Return [X, Y] of the center of cell containing provided text 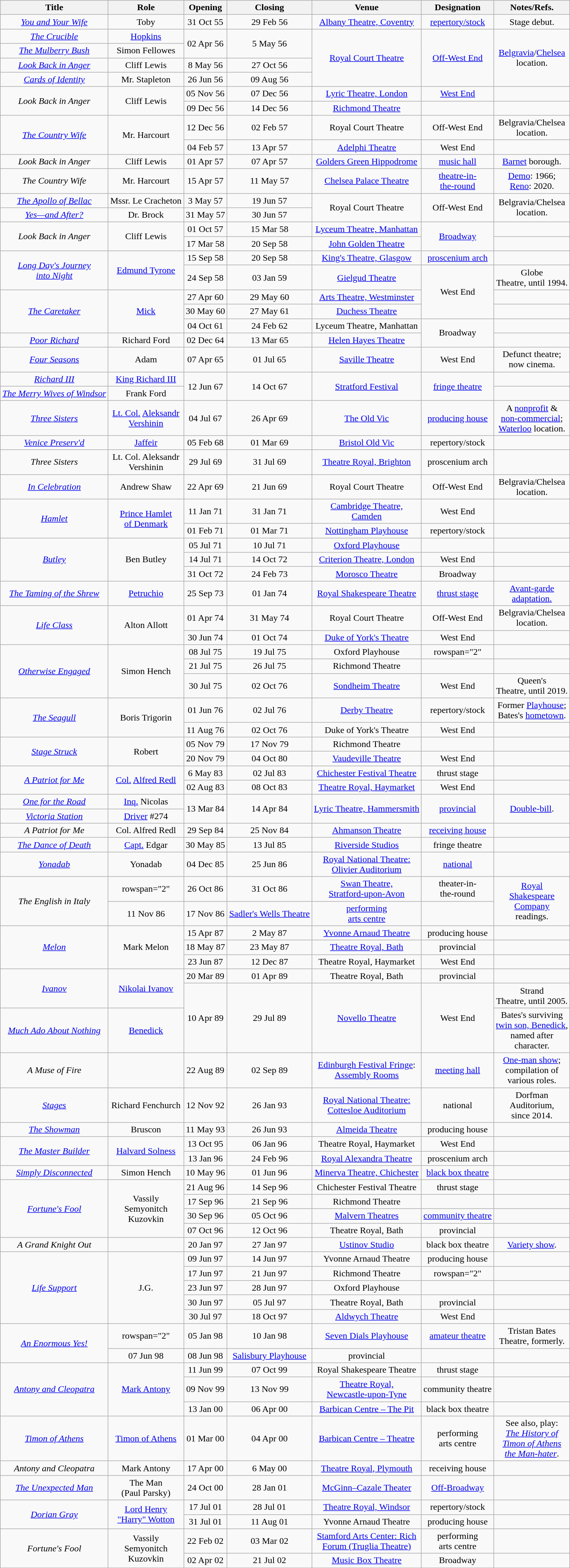
Tristan BatesTheatre, formerly. [532, 1336]
Queen'sTheatre, until 2019. [532, 685]
01 Mar 71 [270, 531]
31 Oct 72 [205, 574]
Melon [54, 947]
01 Jul 65 [270, 360]
Simply Disconnected [54, 1173]
Richard III [54, 379]
The Merry Wives of Windsor [54, 393]
Ben Butley [146, 560]
29 Jul 69 [205, 462]
13 Jan 96 [205, 1158]
24 Feb 62 [270, 326]
An Enormous Yes! [54, 1343]
Bristol Old Vic [367, 442]
22 Feb 02 [205, 1541]
Seven Dials Playhouse [367, 1336]
02 Jul 76 [270, 710]
The Man(Paul Parsky) [146, 1488]
Capt. Edgar [146, 845]
26 Jun 56 [205, 79]
27 Oct 56 [270, 65]
31 Oct 86 [270, 889]
Life Support [54, 1288]
Robert [146, 751]
Mark Melon [146, 947]
01 Apr 74 [205, 618]
Jaffeir [146, 442]
04 Oct 61 [205, 326]
31 May 74 [270, 618]
Mssr. Le Cracheton [146, 201]
01 Apr 89 [270, 976]
02 Aug 83 [205, 787]
6 May 00 [270, 1468]
Role [146, 8]
28 Jun 97 [270, 1288]
09 Jun 97 [205, 1259]
The English in Italy [54, 901]
09 Aug 56 [270, 79]
06 Jan 96 [270, 1144]
13 Nov 99 [270, 1390]
30 May 60 [205, 311]
10 Jul 71 [270, 545]
Richard Ford [146, 340]
08 Jul 75 [205, 652]
26 Jan 93 [270, 1105]
30 Jun 57 [270, 215]
Prince Hamletof Denmark [146, 518]
Yes—and After? [54, 215]
Stratford Festival [367, 386]
31 May 57 [205, 215]
11 Nov 86 [146, 914]
Demo: 1966;Reno: 2020. [532, 181]
Duchess Theatre [367, 311]
02 Jul 83 [270, 773]
04 Oct 80 [270, 758]
04 Feb 57 [205, 147]
Mr. Stapleton [146, 79]
Simon Fellowes [146, 51]
theater-in-the-round [458, 889]
01 Oct 74 [270, 637]
30 Jun 74 [205, 637]
Ahmanson Theatre [367, 830]
10 Apr 89 [205, 1018]
02 Feb 57 [270, 128]
14 Sep 96 [270, 1187]
Opening [205, 8]
King's Theatre, Glasgow [367, 258]
17 Mar 58 [205, 244]
31 Jan 71 [270, 512]
The Mulberry Bush [54, 51]
Stage Struck [54, 751]
25 Nov 84 [270, 830]
22 Aug 89 [205, 1070]
The Master Builder [54, 1151]
11 Jun 99 [205, 1370]
Richard Fenchurch [146, 1105]
Hamlet [54, 518]
31 Jul 01 [205, 1522]
Much Ado About Nothing [54, 1030]
05 Jul 71 [205, 545]
18 Oct 97 [270, 1316]
Morosco Theatre [367, 574]
15 Mar 58 [270, 229]
Albany Theatre, Coventry [367, 22]
12 Dec 56 [205, 128]
Long Day's Journeyinto Night [54, 271]
J.G. [146, 1288]
14 Dec 56 [270, 108]
music hall [458, 161]
17 Jul 01 [205, 1507]
Royal Alexandra Theatre [367, 1158]
23 Jun 97 [205, 1288]
Lyric Theatre, London [367, 94]
The Crucible [54, 36]
Salisbury Playhouse [270, 1355]
02 Apr 02 [205, 1560]
Gielgud Theatre [367, 277]
Minerva Theatre, Chichester [367, 1173]
Cambridge Theatre,Camden [367, 512]
One for the Road [54, 802]
13 Apr 57 [270, 147]
Butley [54, 560]
02 Apr 56 [205, 43]
You and Your Wife [54, 22]
A Muse of Fire [54, 1070]
Cards of Identity [54, 79]
04 Jul 67 [205, 418]
17 Nov 79 [270, 744]
06 Apr 00 [270, 1409]
Barbican Centre – Theatre [367, 1439]
Riverside Studios [367, 845]
Nottingham Playhouse [367, 531]
Benedick [146, 1030]
One-man show;compilation ofvarious roles. [532, 1070]
01 Jun 96 [270, 1173]
Arts Theatre, Westminster [367, 297]
The Dance of Death [54, 845]
01 Apr 57 [205, 161]
The Unexpected Man [54, 1488]
Frank Ford [146, 393]
Stage debut. [532, 22]
Variety show. [532, 1245]
McGinn–Cazale Theater [367, 1488]
26 Jun 93 [270, 1130]
Royal National Theatre:Cottesloe Auditorium [367, 1105]
01 Jan 74 [270, 593]
11 Aug 76 [205, 730]
11 Jan 71 [205, 512]
Four Seasons [54, 360]
03 Mar 02 [270, 1541]
01 Feb 71 [205, 531]
30 Jul 75 [205, 685]
8 May 56 [205, 65]
23 Jun 87 [205, 962]
19 Jul 75 [270, 652]
14 Jun 97 [270, 1259]
Life Class [54, 625]
21 Sep 96 [270, 1202]
5 May 56 [270, 43]
Helen Hayes Theatre [367, 340]
13 Jan 00 [205, 1409]
10 May 96 [205, 1173]
Venue [367, 8]
03 Jan 59 [270, 277]
30 Sep 96 [205, 1216]
Dr. Brock [146, 215]
02 Dec 64 [205, 340]
29 May 60 [270, 297]
23 May 87 [270, 947]
14 Oct 67 [270, 386]
Sadler's Wells Theatre [270, 914]
3 May 57 [205, 201]
Nikolai Ivanov [146, 988]
17 Sep 96 [205, 1202]
30 May 85 [205, 845]
StrandTheatre, until 2005. [532, 995]
Swan Theatre,Stratford-upon-Avon [367, 889]
29 Jul 89 [270, 1018]
Royal National Theatre:Olivier Auditorium [367, 864]
Ivanov [54, 988]
13 Mar 65 [270, 340]
17 Apr 00 [205, 1468]
Andrew Shaw [146, 487]
Theatre Royal,Newcastle-upon-Tyne [367, 1390]
17 Nov 86 [205, 914]
The Seagull [54, 717]
07 Dec 56 [270, 94]
15 Apr 87 [205, 933]
Bruscon [146, 1130]
26 Apr 69 [270, 418]
Adam [146, 360]
05 Oct 96 [270, 1216]
11 May 93 [205, 1130]
01 Mar 00 [205, 1439]
24 Feb 96 [270, 1158]
05 Jul 97 [270, 1302]
14 Jul 71 [205, 560]
10 Jan 98 [270, 1336]
A Grand Knight Out [54, 1245]
Lyric Theatre, Hammersmith [367, 809]
Off-Broadway [458, 1488]
Title [54, 8]
21 Aug 96 [205, 1187]
30 Jun 97 [205, 1302]
6 May 83 [205, 773]
20 Nov 79 [205, 758]
theatre-in-the-round [458, 181]
08 Oct 83 [270, 787]
24 Oct 00 [205, 1488]
amateur theatre [458, 1336]
Ustinov Studio [367, 1245]
11 May 57 [270, 181]
Aldwych Theatre [367, 1316]
01 Mar 69 [270, 442]
17 Jun 97 [205, 1273]
Theatre Royal, Plymouth [367, 1468]
John Golden Theatre [367, 244]
20 Jan 97 [205, 1245]
09 Dec 56 [205, 108]
15 Apr 57 [205, 181]
05 Nov 79 [205, 744]
25 Sep 73 [205, 593]
05 Nov 56 [205, 94]
Adelphi Theatre [367, 147]
14 Oct 72 [270, 560]
Almeida Theatre [367, 1130]
19 Jun 57 [270, 201]
07 Oct 96 [205, 1230]
Inq. Nicolas [146, 802]
26 Jul 75 [270, 666]
See also, play:The History ofTimon of Athensthe Man-hater. [532, 1439]
30 Jul 97 [205, 1316]
Toby [146, 22]
12 Dec 87 [270, 962]
Bates's survivingtwin son, Benedick,named aftercharacter. [532, 1030]
Closing [270, 8]
Chelsea Palace Theatre [367, 181]
Derby Theatre [367, 710]
27 Jan 97 [270, 1245]
05 Feb 68 [205, 442]
Edinburgh Festival Fringe:Assembly Rooms [367, 1070]
22 Apr 69 [205, 487]
Double-bill. [532, 809]
Otherwise Engaged [54, 671]
07 Apr 65 [205, 360]
Music Box Theatre [367, 1560]
01 Jun 76 [205, 710]
14 Apr 84 [270, 809]
31 Oct 55 [205, 22]
05 Jan 98 [205, 1336]
Sondheim Theatre [367, 685]
Theatre Royal, Windsor [367, 1507]
29 Sep 84 [205, 830]
The Showman [54, 1130]
Avant-gardeadaptation. [532, 593]
18 May 87 [205, 947]
29 Feb 56 [270, 22]
27 Apr 60 [205, 297]
24 Sep 58 [205, 277]
12 Oct 96 [270, 1230]
21 Jun 97 [270, 1273]
Lord Henry"Harry" Wotton [146, 1514]
Driver #274 [146, 816]
The Taming of the Shrew [54, 593]
08 Jun 98 [205, 1355]
Theatre Royal, Brighton [367, 462]
Defunct theatre;now cinema. [532, 360]
King Richard III [146, 379]
Former Playhouse;Bates's hometown. [532, 710]
20 Mar 89 [205, 976]
12 Nov 92 [205, 1105]
The Apollo of Bellac [54, 201]
04 Dec 85 [205, 864]
Mick [146, 311]
Notes/Refs. [532, 8]
A nonprofit &non-commercial;Waterloo location. [532, 418]
31 Jul 69 [270, 462]
Vaudeville Theatre [367, 758]
meeting hall [458, 1070]
28 Jan 01 [270, 1488]
RoyalShakespeareCompanyreadings. [532, 901]
02 Sep 89 [270, 1070]
Malvern Theatres [367, 1216]
15 Sep 58 [205, 258]
Boris Trigorin [146, 717]
The Old Vic [367, 418]
Hopkins [146, 36]
01 Oct 57 [205, 229]
07 Jun 98 [146, 1355]
Novello Theatre [367, 1018]
28 Jul 01 [270, 1507]
Saville Theatre [367, 360]
07 Oct 99 [270, 1370]
13 Oct 95 [205, 1144]
21 Jul 75 [205, 666]
27 May 61 [270, 311]
21 Jul 02 [270, 1560]
Halvard Solness [146, 1151]
12 Jun 67 [205, 386]
Golders Green Hippodrome [367, 161]
09 Nov 99 [205, 1390]
25 Jun 86 [270, 864]
Barbican Centre – The Pit [367, 1409]
DorfmanAuditorium,since 2014. [532, 1105]
Stages [54, 1105]
Stamford Arts Center: RichForum (Truglia Theatre) [367, 1541]
In Celebration [54, 487]
Victoria Station [54, 816]
2 May 87 [270, 933]
The Caretaker [54, 311]
Petruchio [146, 593]
21 Jun 69 [270, 487]
Dorian Gray [54, 1514]
04 Apr 00 [270, 1439]
Barnet borough. [532, 161]
Poor Richard [54, 340]
Alton Allott [146, 625]
GlobeTheatre, until 1994. [532, 277]
07 Apr 57 [270, 161]
11 Aug 01 [270, 1522]
13 Mar 84 [205, 809]
Designation [458, 8]
26 Oct 86 [205, 889]
Criterion Theatre, London [367, 560]
24 Feb 73 [270, 574]
Venice Preserv'd [54, 442]
Edmund Tyrone [146, 271]
13 Jul 85 [270, 845]
